Identify which cell holds the provided text, then report its (x, y) central coordinate. 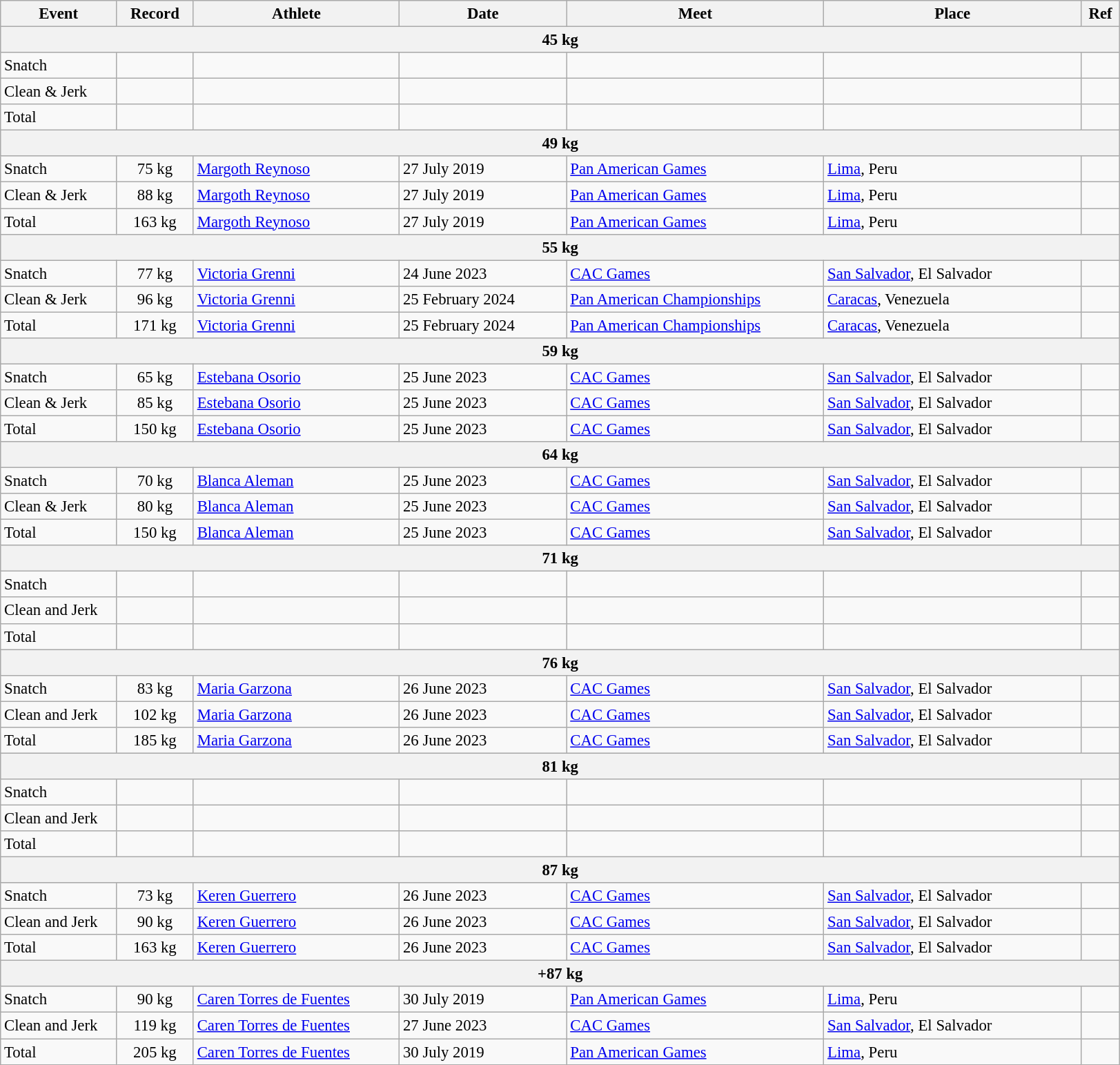
171 kg (155, 325)
87 kg (560, 870)
Event (59, 14)
49 kg (560, 144)
59 kg (560, 351)
64 kg (560, 455)
81 kg (560, 766)
70 kg (155, 481)
45 kg (560, 40)
+87 kg (560, 974)
75 kg (155, 169)
24 June 2023 (483, 273)
83 kg (155, 688)
80 kg (155, 507)
71 kg (560, 558)
77 kg (155, 273)
55 kg (560, 247)
102 kg (155, 714)
Athlete (296, 14)
73 kg (155, 896)
119 kg (155, 1026)
85 kg (155, 403)
Place (952, 14)
Meet (696, 14)
96 kg (155, 299)
205 kg (155, 1052)
76 kg (560, 663)
Record (155, 14)
27 June 2023 (483, 1026)
88 kg (155, 195)
185 kg (155, 741)
Ref (1101, 14)
65 kg (155, 377)
Date (483, 14)
